Pinpoint the cell where the given text exists, returning its (X, Y) midpoint coordinate. 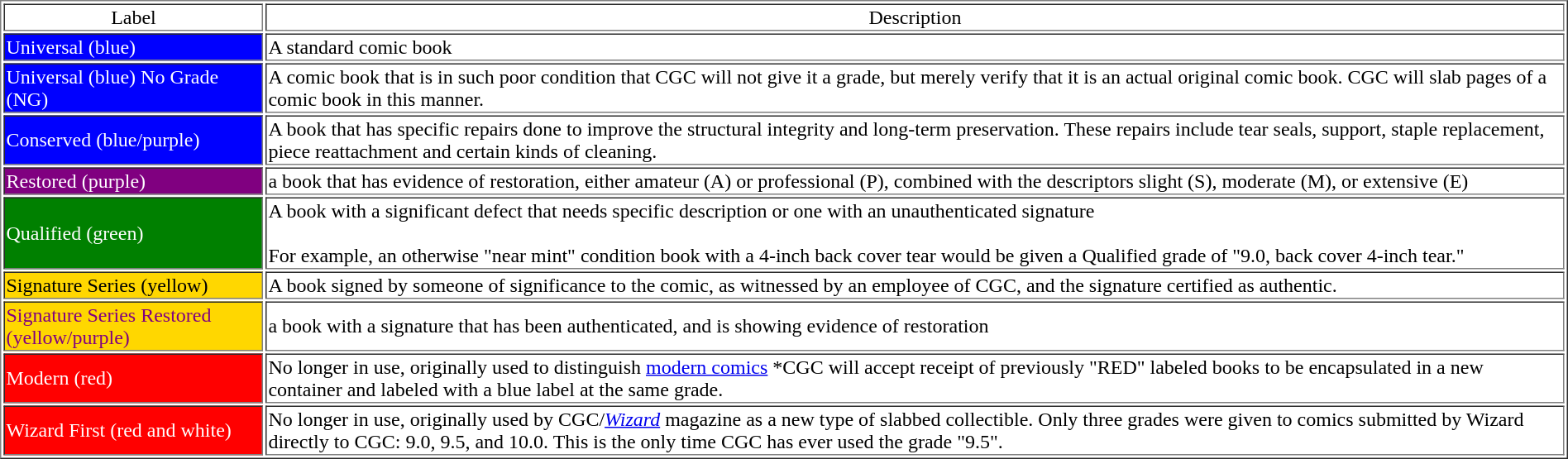
Conserved (blue/purple) (133, 141)
Signature Series (yellow) (133, 284)
Signature Series Restored (yellow/purple) (133, 326)
Universal (blue) (133, 46)
A standard comic book (915, 46)
Description (915, 17)
a book with a signature that has been authenticated, and is showing evidence of restoration (915, 326)
Wizard First (red and white) (133, 430)
Label (133, 17)
Universal (blue) No Grade (NG) (133, 88)
Modern (red) (133, 379)
A book signed by someone of significance to the comic, as witnessed by an employee of CGC, and the signature certified as authentic. (915, 284)
Restored (purple) (133, 180)
Qualified (green) (133, 233)
